Output the [x, y] coordinate of the center of the cell containing the given text.  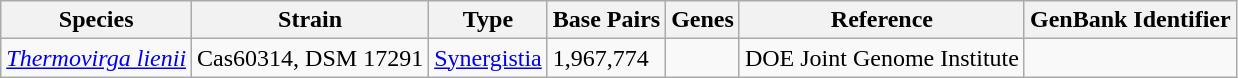
DOE Joint Genome Institute [882, 58]
1,967,774 [606, 58]
Strain [310, 20]
Base Pairs [606, 20]
Genes [703, 20]
Reference [882, 20]
Cas60314, DSM 17291 [310, 58]
Species [96, 20]
Synergistia [488, 58]
Thermovirga lienii [96, 58]
Type [488, 20]
GenBank Identifier [1130, 20]
